Identify which cell holds the provided text, then report its [x, y] central coordinate. 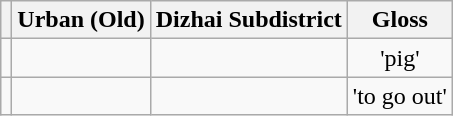
'pig' [400, 58]
'to go out' [400, 96]
Gloss [400, 20]
Dizhai Subdistrict [248, 20]
Urban (Old) [81, 20]
